Return (X, Y) of the center of cell containing provided text 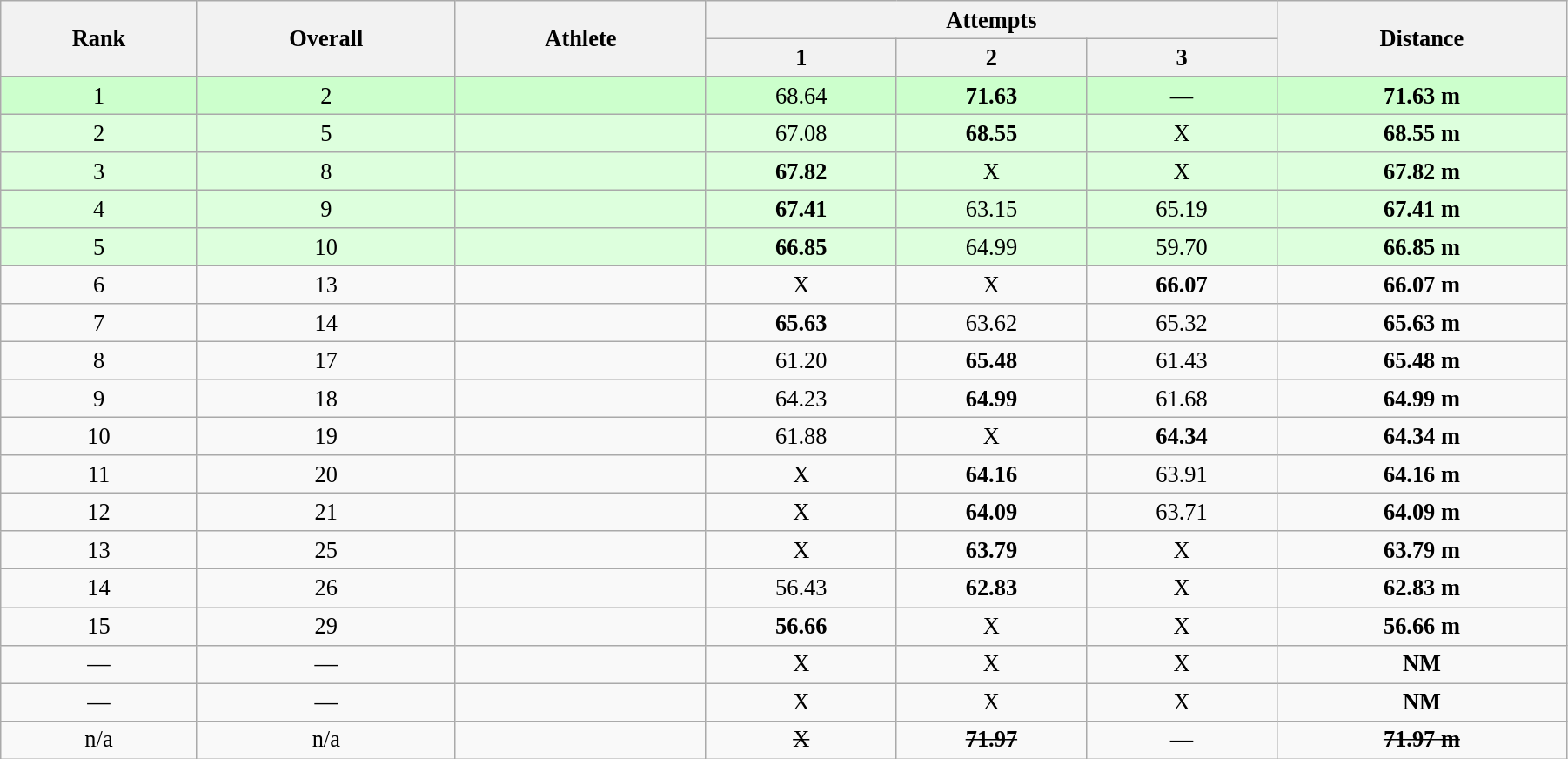
Overall (325, 38)
61.43 (1182, 360)
Attempts (991, 19)
66.85 (801, 247)
7 (99, 323)
Athlete (580, 38)
71.63 m (1422, 95)
21 (325, 512)
66.07 (1182, 285)
63.62 (992, 323)
65.19 (1182, 209)
66.85 m (1422, 247)
64.34 m (1422, 436)
63.79 (992, 550)
64.09 m (1422, 512)
29 (325, 626)
67.82 (801, 171)
20 (325, 474)
56.66 m (1422, 626)
67.08 (801, 133)
25 (325, 550)
65.48 (992, 360)
63.71 (1182, 512)
18 (325, 399)
67.41 m (1422, 209)
63.91 (1182, 474)
6 (99, 285)
56.66 (801, 626)
64.23 (801, 399)
67.82 m (1422, 171)
71.97 (992, 740)
63.79 m (1422, 550)
64.99 m (1422, 399)
64.16 (992, 474)
65.63 m (1422, 323)
64.09 (992, 512)
26 (325, 588)
59.70 (1182, 247)
4 (99, 209)
12 (99, 512)
17 (325, 360)
65.32 (1182, 323)
15 (99, 626)
56.43 (801, 588)
68.64 (801, 95)
65.63 (801, 323)
Rank (99, 38)
62.83 m (1422, 588)
64.16 m (1422, 474)
11 (99, 474)
71.63 (992, 95)
62.83 (992, 588)
64.34 (1182, 436)
61.68 (1182, 399)
67.41 (801, 209)
71.97 m (1422, 740)
65.48 m (1422, 360)
63.15 (992, 209)
61.20 (801, 360)
66.07 m (1422, 285)
Distance (1422, 38)
68.55 m (1422, 133)
61.88 (801, 436)
19 (325, 436)
68.55 (992, 133)
